From the cell containing the given text, extract its center point as (x, y) coordinate. 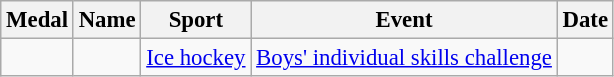
Boys' individual skills challenge (404, 58)
Medal (38, 20)
Sport (196, 20)
Event (404, 20)
Ice hockey (196, 58)
Name (107, 20)
Date (585, 20)
